Locate the cell with the specified text and output its (X, Y) center coordinate. 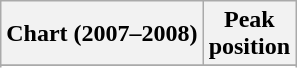
Peakposition (249, 34)
Chart (2007–2008) (102, 34)
